For the text-containing cell, return its midpoint in [x, y] coordinate format. 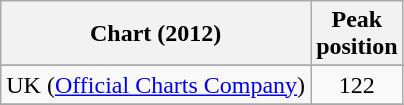
122 [357, 85]
Peakposition [357, 34]
UK (Official Charts Company) [156, 85]
Chart (2012) [156, 34]
